Provide the (x, y) coordinate of the cell's center where the given text is located.  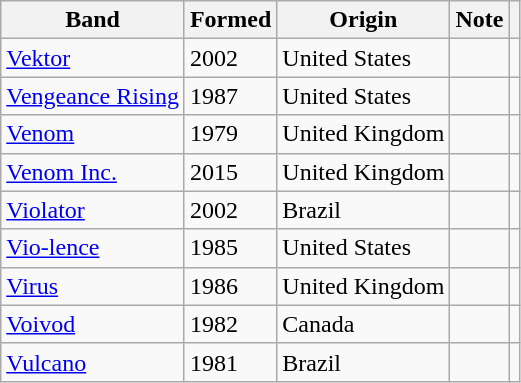
1981 (230, 362)
Canada (364, 324)
2015 (230, 172)
1979 (230, 134)
Violator (93, 210)
1987 (230, 96)
Vio-lence (93, 248)
Voivod (93, 324)
Vulcano (93, 362)
Origin (364, 20)
Venom (93, 134)
Formed (230, 20)
Venom Inc. (93, 172)
Band (93, 20)
1985 (230, 248)
Note (480, 20)
Virus (93, 286)
1986 (230, 286)
Vengeance Rising (93, 96)
Vektor (93, 58)
1982 (230, 324)
